Extract the [x, y] coordinate from the center of the cell holding the provided text.  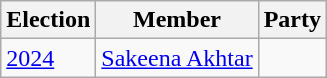
Member [177, 20]
2024 [48, 58]
Party [292, 20]
Sakeena Akhtar [177, 58]
Election [48, 20]
